Identify which cell holds the provided text, then report its (X, Y) central coordinate. 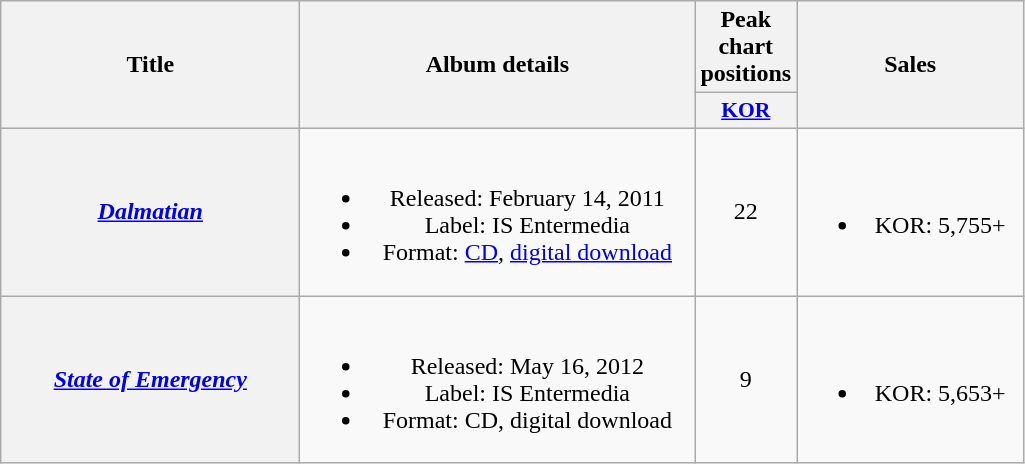
Released: May 16, 2012Label: IS EntermediaFormat: CD, digital download (498, 380)
Sales (910, 65)
KOR: 5,755+ (910, 212)
9 (746, 380)
Album details (498, 65)
State of Emergency (150, 380)
22 (746, 212)
Dalmatian (150, 212)
Peak chart positions (746, 47)
Released: February 14, 2011Label: IS EntermediaFormat: CD, digital download (498, 212)
KOR: 5,653+ (910, 380)
Title (150, 65)
KOR (746, 111)
